Find where the given text appears and provide that cell's center as (X, Y) coordinate. 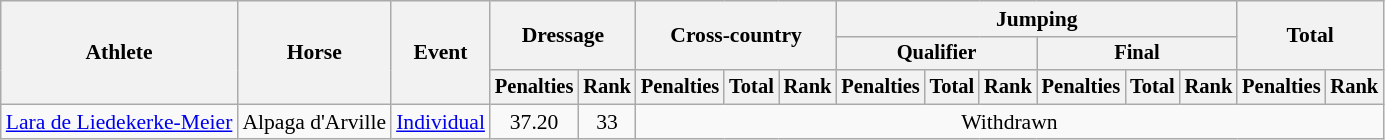
Jumping (1036, 19)
Alpaga d'Arville (314, 122)
Withdrawn (1010, 122)
Event (440, 52)
Lara de Liedekerke-Meier (120, 122)
Qualifier (936, 54)
37.20 (534, 122)
Individual (440, 122)
Athlete (120, 52)
33 (607, 122)
Cross-country (736, 36)
Dressage (563, 36)
Horse (314, 52)
Final (1137, 54)
